For the text-containing cell, return its midpoint in [X, Y] coordinate format. 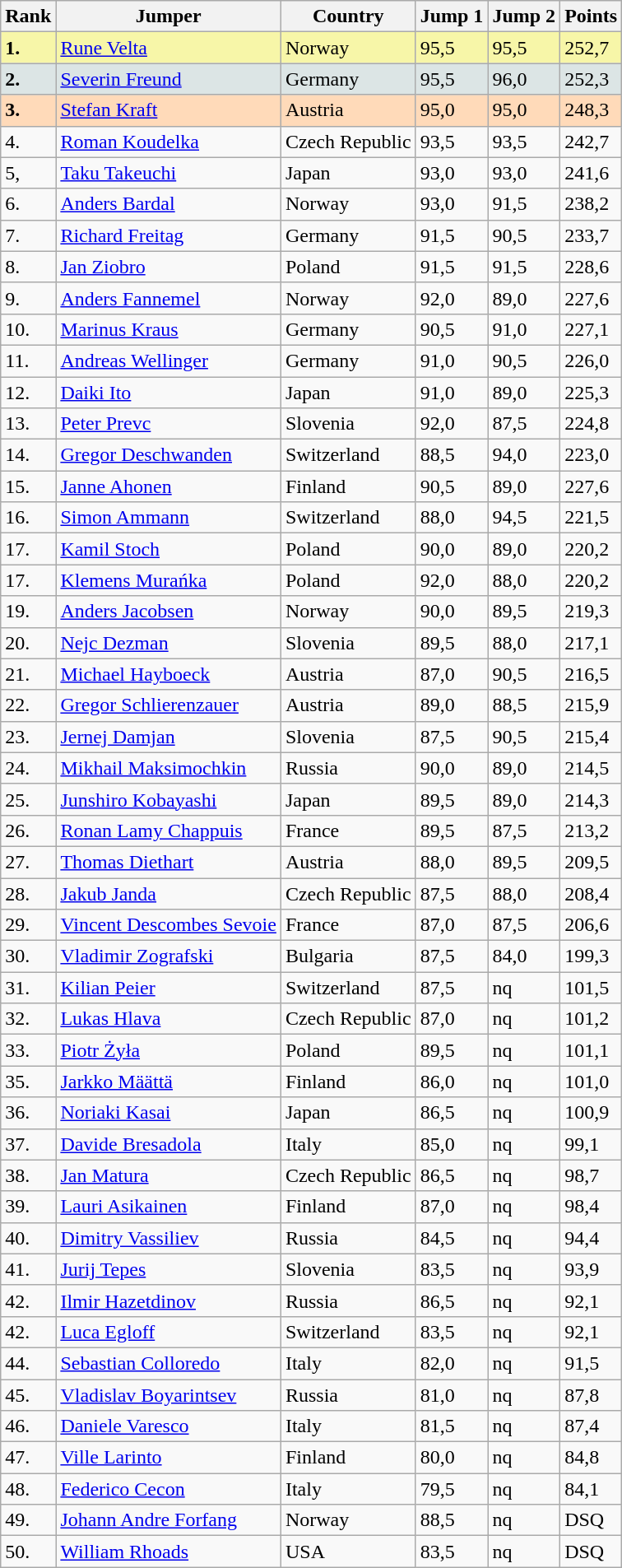
221,5 [591, 518]
31. [28, 988]
24. [28, 768]
242,7 [591, 142]
2. [28, 79]
Jernej Damjan [169, 737]
19. [28, 612]
40. [28, 1238]
Daniele Varesco [169, 1426]
22. [28, 705]
252,3 [591, 79]
206,6 [591, 925]
Lukas Hlava [169, 1019]
7. [28, 235]
Kamil Stoch [169, 549]
84,0 [524, 956]
Jurij Tepes [169, 1269]
9. [28, 298]
Lauri Asikainen [169, 1207]
Piotr Żyła [169, 1050]
Vincent Descombes Sevoie [169, 925]
47. [28, 1458]
101,5 [591, 988]
252,7 [591, 48]
208,4 [591, 893]
8. [28, 267]
44. [28, 1363]
227,1 [591, 329]
Anders Jacobsen [169, 612]
226,0 [591, 361]
223,0 [591, 455]
21. [28, 674]
215,9 [591, 705]
23. [28, 737]
Ville Larinto [169, 1458]
Severin Freund [169, 79]
Jan Ziobro [169, 267]
Vladislav Boyarintsev [169, 1395]
87,4 [591, 1426]
Simon Ammann [169, 518]
49. [28, 1520]
225,3 [591, 393]
241,6 [591, 173]
30. [28, 956]
16. [28, 518]
Davide Bresadola [169, 1144]
Taku Takeuchi [169, 173]
Rune Velta [169, 48]
Dimitry Vassiliev [169, 1238]
224,8 [591, 424]
199,3 [591, 956]
100,9 [591, 1113]
Jump 1 [452, 16]
81,5 [452, 1426]
79,5 [452, 1489]
101,2 [591, 1019]
25. [28, 799]
233,7 [591, 235]
98,7 [591, 1175]
50. [28, 1552]
219,3 [591, 612]
4. [28, 142]
Ronan Lamy Chappuis [169, 831]
238,2 [591, 204]
81,0 [452, 1395]
13. [28, 424]
Anders Fannemel [169, 298]
41. [28, 1269]
Luca Egloff [169, 1332]
Gregor Deschwanden [169, 455]
80,0 [452, 1458]
Noriaki Kasai [169, 1113]
Marinus Kraus [169, 329]
217,1 [591, 643]
Gregor Schlierenzauer [169, 705]
Peter Prevc [169, 424]
27. [28, 862]
Janne Ahonen [169, 486]
28. [28, 893]
84,1 [591, 1489]
Jump 2 [524, 16]
94,4 [591, 1238]
98,4 [591, 1207]
35. [28, 1082]
Ilmir Hazetdinov [169, 1300]
94,0 [524, 455]
Mikhail Maksimochkin [169, 768]
Klemens Murańka [169, 580]
Kilian Peier [169, 988]
Andreas Wellinger [169, 361]
39. [28, 1207]
46. [28, 1426]
Michael Hayboeck [169, 674]
15. [28, 486]
33. [28, 1050]
Thomas Diethart [169, 862]
37. [28, 1144]
82,0 [452, 1363]
216,5 [591, 674]
12. [28, 393]
14. [28, 455]
Junshiro Kobayashi [169, 799]
USA [348, 1552]
214,5 [591, 768]
214,3 [591, 799]
87,8 [591, 1395]
1. [28, 48]
Vladimir Zografski [169, 956]
Jarkko Määttä [169, 1082]
Points [591, 16]
215,4 [591, 737]
Johann Andre Forfang [169, 1520]
248,3 [591, 110]
Roman Koudelka [169, 142]
94,5 [524, 518]
Sebastian Colloredo [169, 1363]
Jakub Janda [169, 893]
84,5 [452, 1238]
Nejc Dezman [169, 643]
228,6 [591, 267]
101,0 [591, 1082]
5, [28, 173]
86,0 [452, 1082]
Federico Cecon [169, 1489]
Daiki Ito [169, 393]
Jumper [169, 16]
38. [28, 1175]
Rank [28, 16]
Anders Bardal [169, 204]
32. [28, 1019]
36. [28, 1113]
3. [28, 110]
99,1 [591, 1144]
93,9 [591, 1269]
20. [28, 643]
48. [28, 1489]
209,5 [591, 862]
Country [348, 16]
84,8 [591, 1458]
213,2 [591, 831]
Bulgaria [348, 956]
6. [28, 204]
11. [28, 361]
26. [28, 831]
101,1 [591, 1050]
45. [28, 1395]
Richard Freitag [169, 235]
29. [28, 925]
Stefan Kraft [169, 110]
85,0 [452, 1144]
10. [28, 329]
William Rhoads [169, 1552]
96,0 [524, 79]
Jan Matura [169, 1175]
